Return [x, y] of the center of cell containing provided text 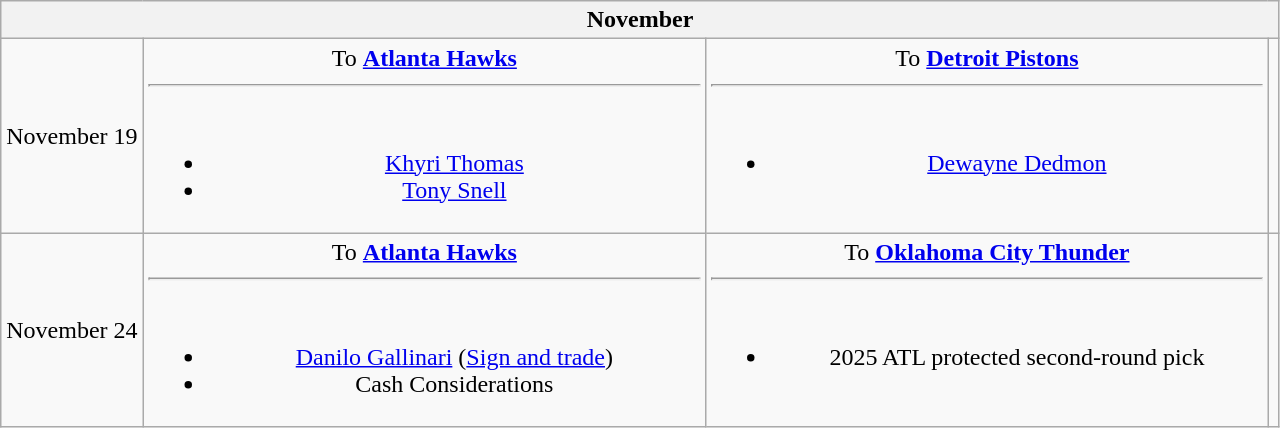
November [640, 20]
November 19 [72, 136]
To Atlanta HawksKhyri ThomasTony Snell [424, 136]
November 24 [72, 330]
To Atlanta HawksDanilo Gallinari (Sign and trade)Cash Considerations [424, 330]
To Oklahoma City Thunder2025 ATL protected second-round pick [988, 330]
To Detroit PistonsDewayne Dedmon [988, 136]
